Extract the [x, y] coordinate from the center of the cell holding the provided text.  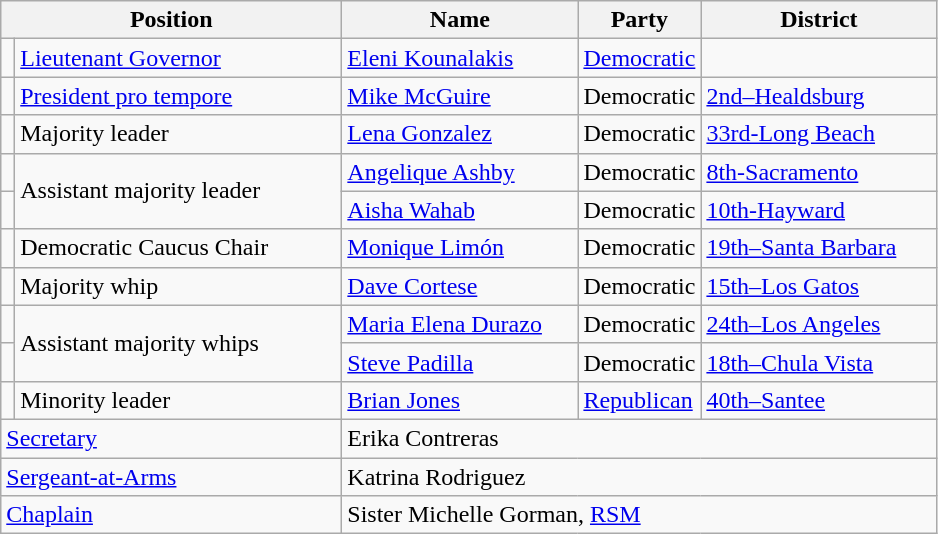
33rd-Long Beach [819, 134]
Chaplain [172, 515]
President pro tempore [178, 96]
24th–Los Angeles [819, 324]
Monique Limón [460, 248]
Maria Elena Durazo [460, 324]
40th–Santee [819, 400]
Brian Jones [460, 400]
18th–Chula Vista [819, 362]
Lieutenant Governor [178, 58]
Dave Cortese [460, 286]
Erika Contreras [640, 438]
Sergeant-at-Arms [172, 477]
Aisha Wahab [460, 210]
Eleni Kounalakis [460, 58]
8th-Sacramento [819, 172]
Sister Michelle Gorman, RSM [640, 515]
10th-Hayward [819, 210]
District [819, 20]
Republican [640, 400]
2nd–Healdsburg [819, 96]
Katrina Rodriguez [640, 477]
Minority leader [178, 400]
Steve Padilla [460, 362]
19th–Santa Barbara [819, 248]
Assistant majority whips [178, 343]
Majority leader [178, 134]
Angelique Ashby [460, 172]
Position [172, 20]
15th–Los Gatos [819, 286]
Name [460, 20]
Mike McGuire [460, 96]
Assistant majority leader [178, 191]
Lena Gonzalez [460, 134]
Secretary [172, 438]
Majority whip [178, 286]
Party [640, 20]
Democratic Caucus Chair [178, 248]
